For the text-containing cell, return its midpoint in [x, y] coordinate format. 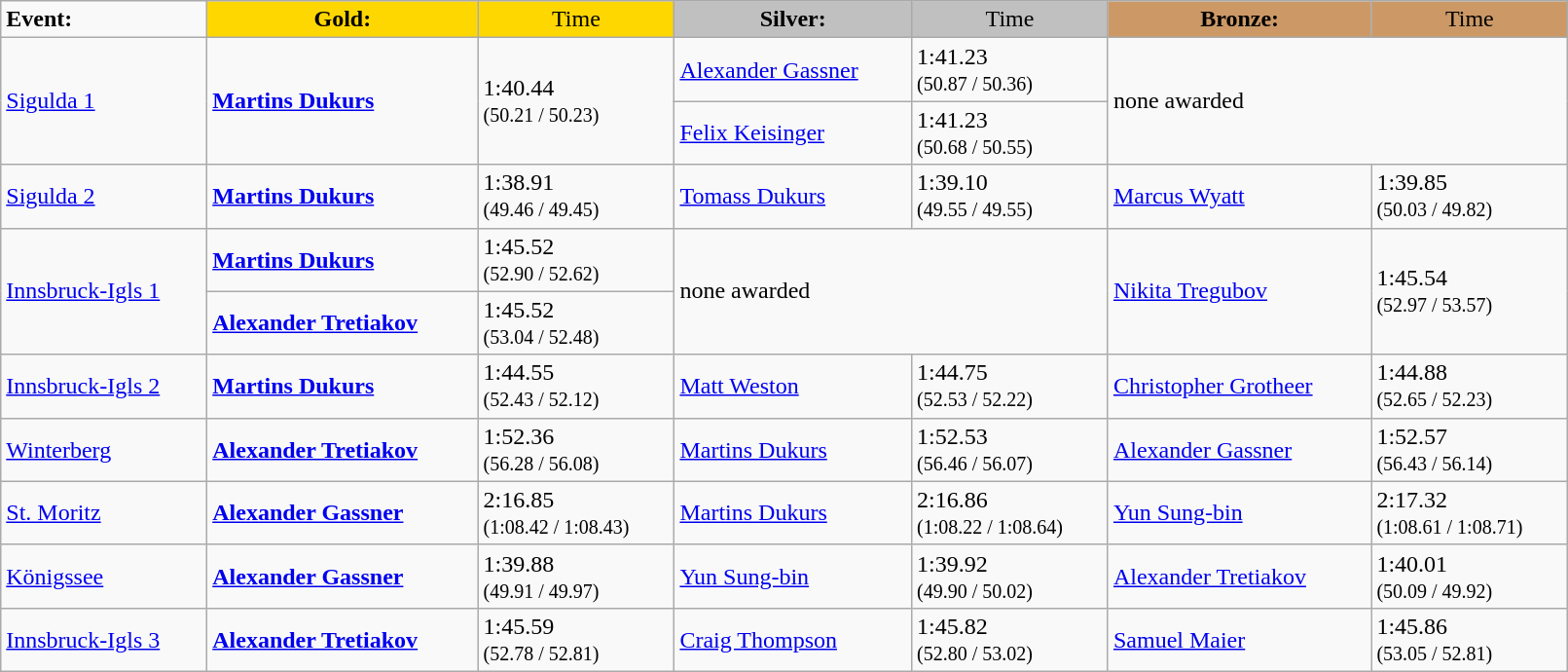
Gold: [343, 19]
Innsbruck-Igls 2 [104, 386]
Event: [104, 19]
St. Moritz [104, 512]
Christopher Grotheer [1239, 386]
2:16.85(1:08.42 / 1:08.43) [576, 512]
2:17.32(1:08.61 / 1:08.71) [1470, 512]
Silver: [793, 19]
1:44.75(52.53 / 52.22) [1010, 386]
Matt Weston [793, 386]
1:45.86(53.05 / 52.81) [1470, 639]
Tomass Dukurs [793, 197]
1:44.55(52.43 / 52.12) [576, 386]
Samuel Maier [1239, 639]
1:39.92(49.90 / 50.02) [1010, 577]
1:39.88(49.91 / 49.97) [576, 577]
1:45.52(53.04 / 52.48) [576, 323]
Sigulda 2 [104, 197]
1:40.01(50.09 / 49.92) [1470, 577]
1:45.52(52.90 / 52.62) [576, 259]
1:38.91(49.46 / 49.45) [576, 197]
Nikita Tregubov [1239, 291]
1:39.10(49.55 / 49.55) [1010, 197]
1:41.23(50.87 / 50.36) [1010, 70]
1:52.53(56.46 / 56.07) [1010, 450]
2:16.86(1:08.22 / 1:08.64) [1010, 512]
1:45.54(52.97 / 53.57) [1470, 291]
Felix Keisinger [793, 132]
1:44.88(52.65 / 52.23) [1470, 386]
1:39.85(50.03 / 49.82) [1470, 197]
1:41.23(50.68 / 50.55) [1010, 132]
Innsbruck-Igls 1 [104, 291]
Craig Thompson [793, 639]
1:40.44(50.21 / 50.23) [576, 101]
Innsbruck-Igls 3 [104, 639]
Bronze: [1239, 19]
1:45.82(52.80 / 53.02) [1010, 639]
1:52.36(56.28 / 56.08) [576, 450]
1:45.59(52.78 / 52.81) [576, 639]
Sigulda 1 [104, 101]
Winterberg [104, 450]
Königssee [104, 577]
1:52.57(56.43 / 56.14) [1470, 450]
Marcus Wyatt [1239, 197]
